Scan for the cell matching the given text and deliver its [X, Y] coordinate at center. 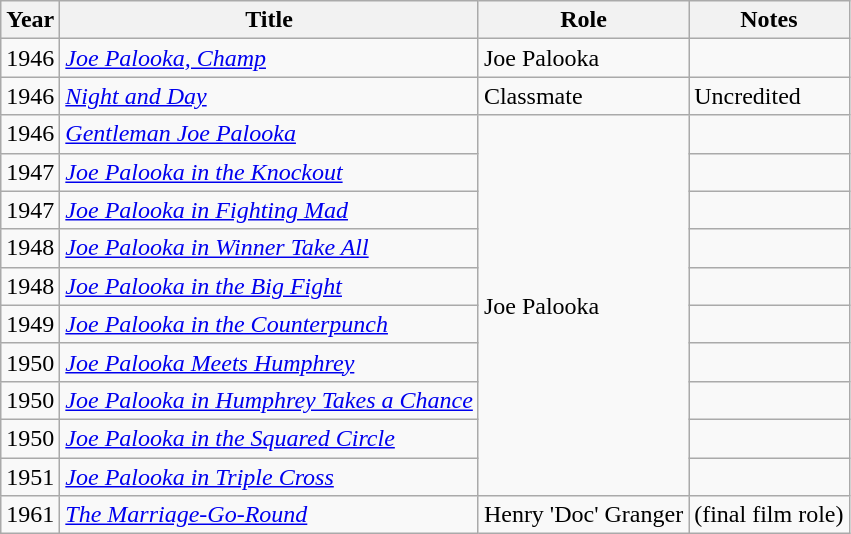
Joe Palooka in the Big Fight [270, 286]
Role [583, 20]
Joe Palooka in Triple Cross [270, 477]
Night and Day [270, 96]
Joe Palooka in the Counterpunch [270, 324]
Joe Palooka in the Knockout [270, 172]
1961 [30, 515]
1949 [30, 324]
1951 [30, 477]
Classmate [583, 96]
Joe Palooka in the Squared Circle [270, 438]
Joe Palooka in Humphrey Takes a Chance [270, 400]
Title [270, 20]
Joe Palooka in Fighting Mad [270, 210]
Joe Palooka, Champ [270, 58]
Uncredited [769, 96]
Gentleman Joe Palooka [270, 134]
Joe Palooka Meets Humphrey [270, 362]
Year [30, 20]
Notes [769, 20]
(final film role) [769, 515]
Henry 'Doc' Granger [583, 515]
Joe Palooka in Winner Take All [270, 248]
The Marriage-Go-Round [270, 515]
